Find where the given text appears and provide that cell's center as (X, Y) coordinate. 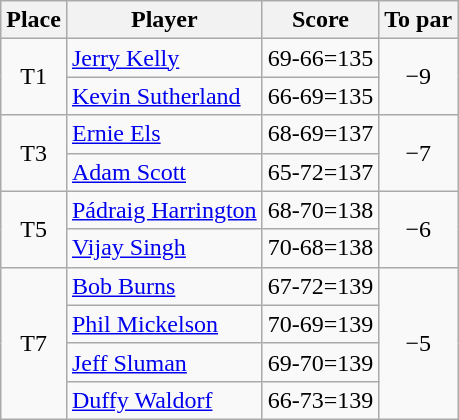
67-72=139 (320, 286)
Bob Burns (164, 286)
Score (320, 20)
−5 (418, 343)
68-70=138 (320, 210)
−6 (418, 229)
Ernie Els (164, 134)
T3 (34, 153)
Jerry Kelly (164, 58)
−9 (418, 77)
−7 (418, 153)
Place (34, 20)
70-69=139 (320, 324)
69-66=135 (320, 58)
T1 (34, 77)
Adam Scott (164, 172)
Pádraig Harrington (164, 210)
70-68=138 (320, 248)
Jeff Sluman (164, 362)
T7 (34, 343)
68-69=137 (320, 134)
Vijay Singh (164, 248)
T5 (34, 229)
65-72=137 (320, 172)
69-70=139 (320, 362)
To par (418, 20)
Player (164, 20)
Duffy Waldorf (164, 400)
Kevin Sutherland (164, 96)
66-69=135 (320, 96)
66-73=139 (320, 400)
Phil Mickelson (164, 324)
